Search for the cell housing the specified text and yield its [x, y] center coordinate. 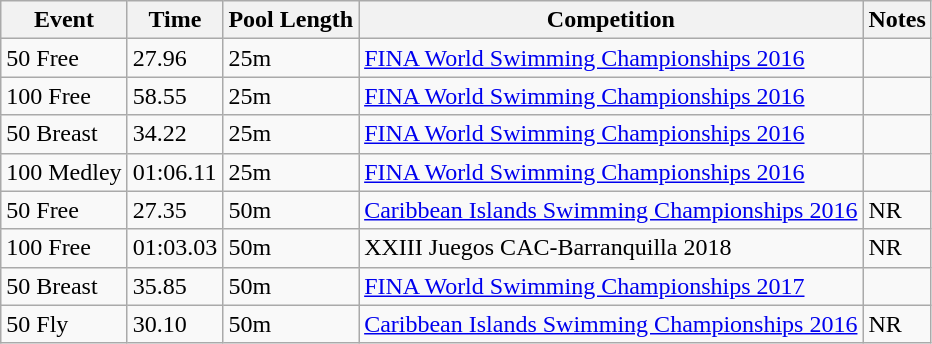
FINA World Swimming Championships 2017 [611, 286]
34.22 [175, 134]
35.85 [175, 286]
27.35 [175, 210]
Competition [611, 20]
01:03.03 [175, 248]
27.96 [175, 58]
100 Medley [64, 172]
50 Fly [64, 324]
Pool Length [291, 20]
Notes [897, 20]
Time [175, 20]
58.55 [175, 96]
Event [64, 20]
01:06.11 [175, 172]
XXIII Juegos CAC-Barranquilla 2018 [611, 248]
30.10 [175, 324]
